Return the [x, y] coordinate for the center point of the cell that contains the specified text.  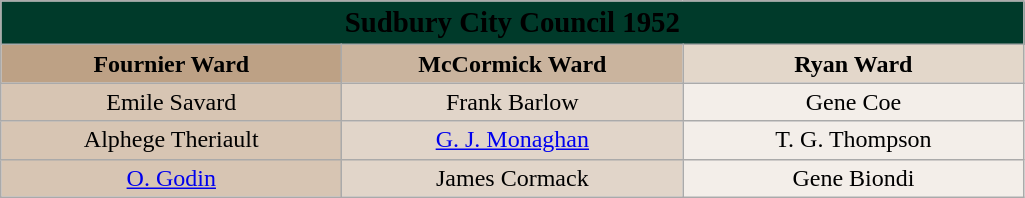
McCormick Ward [512, 64]
G. J. Monaghan [512, 140]
Ryan Ward [854, 64]
Emile Savard [172, 102]
Frank Barlow [512, 102]
Fournier Ward [172, 64]
Sudbury City Council 1952 [512, 23]
Alphege Theriault [172, 140]
Gene Biondi [854, 178]
T. G. Thompson [854, 140]
James Cormack [512, 178]
O. Godin [172, 178]
Gene Coe [854, 102]
